Search for the cell housing the specified text and yield its [X, Y] center coordinate. 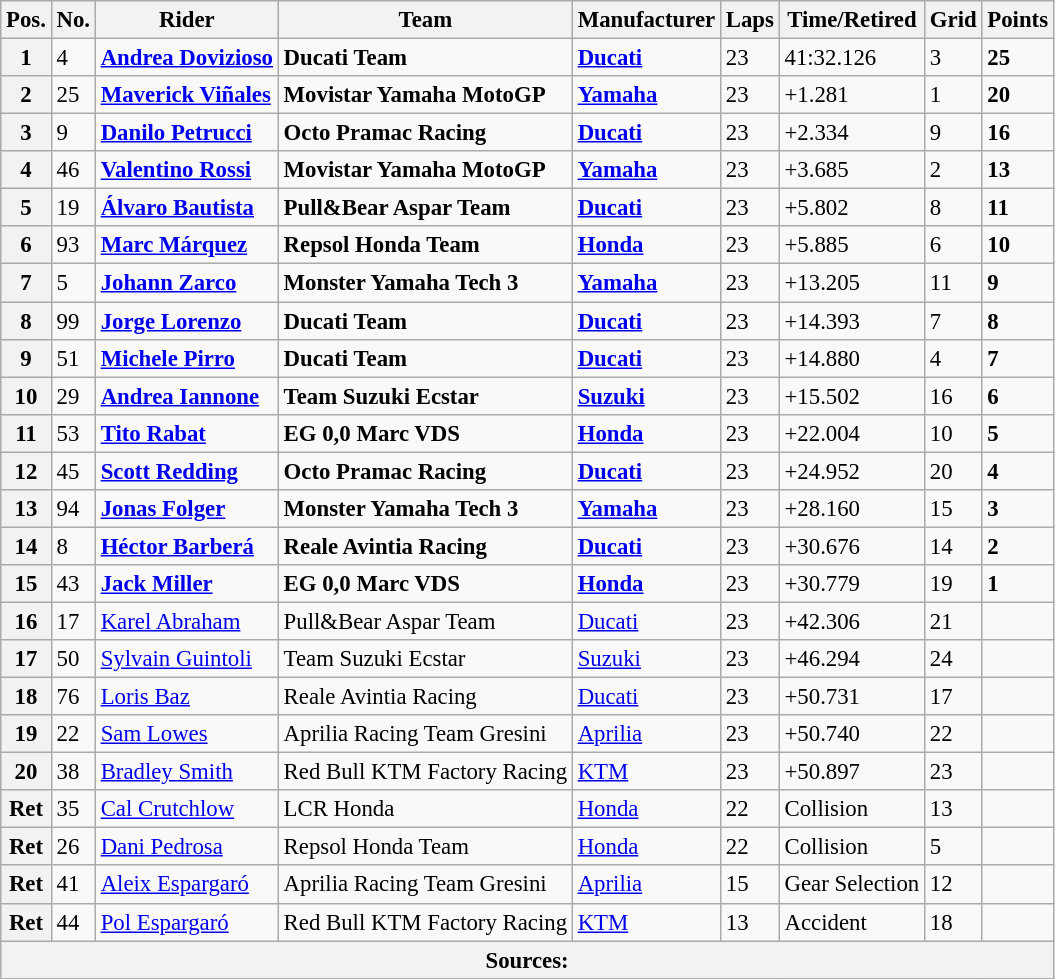
Team [425, 20]
+24.952 [852, 471]
+5.885 [852, 245]
50 [73, 659]
Accident [852, 922]
+13.205 [852, 283]
Grid [954, 20]
Points [1018, 20]
Dani Pedrosa [186, 847]
Jonas Folger [186, 509]
Andrea Iannone [186, 396]
Gear Selection [852, 885]
93 [73, 245]
Maverick Viñales [186, 95]
+50.897 [852, 772]
+14.393 [852, 321]
76 [73, 697]
+15.502 [852, 396]
Sam Lowes [186, 734]
Andrea Dovizioso [186, 58]
LCR Honda [425, 809]
41:32.126 [852, 58]
+42.306 [852, 621]
44 [73, 922]
Loris Baz [186, 697]
43 [73, 584]
99 [73, 321]
Rider [186, 20]
Jack Miller [186, 584]
Héctor Barberá [186, 546]
29 [73, 396]
Tito Rabat [186, 433]
Karel Abraham [186, 621]
+2.334 [852, 133]
Bradley Smith [186, 772]
+50.731 [852, 697]
24 [954, 659]
+1.281 [852, 95]
46 [73, 170]
Michele Pirro [186, 358]
26 [73, 847]
21 [954, 621]
Álvaro Bautista [186, 208]
Pol Espargaró [186, 922]
Cal Crutchlow [186, 809]
Marc Márquez [186, 245]
+50.740 [852, 734]
Aleix Espargaró [186, 885]
+14.880 [852, 358]
+5.802 [852, 208]
+28.160 [852, 509]
Johann Zarco [186, 283]
No. [73, 20]
Pos. [26, 20]
Sources: [528, 960]
Sylvain Guintoli [186, 659]
Time/Retired [852, 20]
41 [73, 885]
+3.685 [852, 170]
Scott Redding [186, 471]
Danilo Petrucci [186, 133]
+22.004 [852, 433]
+30.676 [852, 546]
35 [73, 809]
+46.294 [852, 659]
38 [73, 772]
Manufacturer [646, 20]
Laps [750, 20]
+30.779 [852, 584]
Valentino Rossi [186, 170]
Jorge Lorenzo [186, 321]
94 [73, 509]
45 [73, 471]
53 [73, 433]
51 [73, 358]
